Determine the (X, Y) coordinate at the center of the cell enclosing the given text.  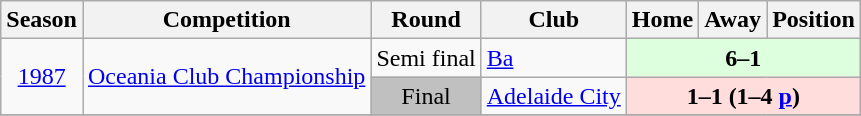
Club (554, 20)
Competition (226, 20)
Oceania Club Championship (226, 77)
Round (426, 20)
Semi final (426, 58)
Adelaide City (554, 96)
Season (42, 20)
Ba (554, 58)
Away (733, 20)
Position (814, 20)
1–1 (1–4 p) (743, 96)
1987 (42, 77)
6–1 (743, 58)
Final (426, 96)
Home (662, 20)
